Search for the cell housing the specified text and yield its [X, Y] center coordinate. 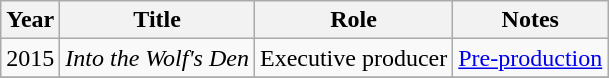
Executive producer [353, 58]
Year [30, 20]
Into the Wolf's Den [158, 58]
Pre-production [530, 58]
2015 [30, 58]
Notes [530, 20]
Title [158, 20]
Role [353, 20]
